Identify which cell holds the provided text, then report its [x, y] central coordinate. 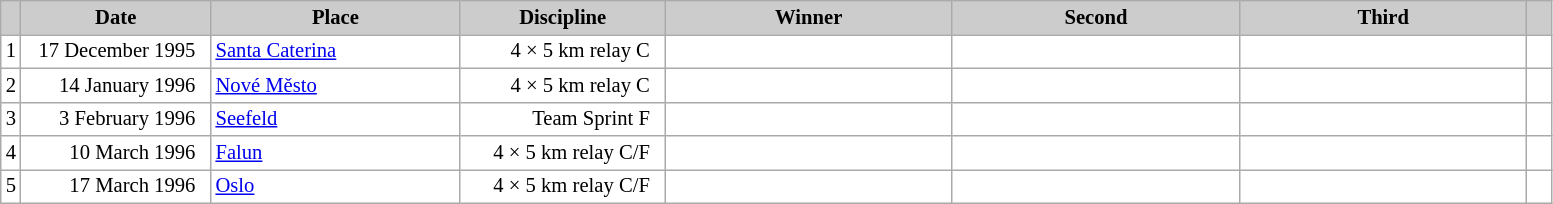
10 March 1996 [116, 153]
Third [1384, 17]
Team Sprint F [562, 119]
Winner [808, 17]
Santa Caterina [336, 51]
3 February 1996 [116, 119]
Falun [336, 153]
1 [11, 51]
4 [11, 153]
Place [336, 17]
3 [11, 119]
Discipline [562, 17]
17 December 1995 [116, 51]
14 January 1996 [116, 85]
5 [11, 186]
17 March 1996 [116, 186]
Oslo [336, 186]
Date [116, 17]
2 [11, 85]
Second [1096, 17]
Nové Město [336, 85]
Seefeld [336, 119]
